From the cell containing the given text, extract its center point as (X, Y) coordinate. 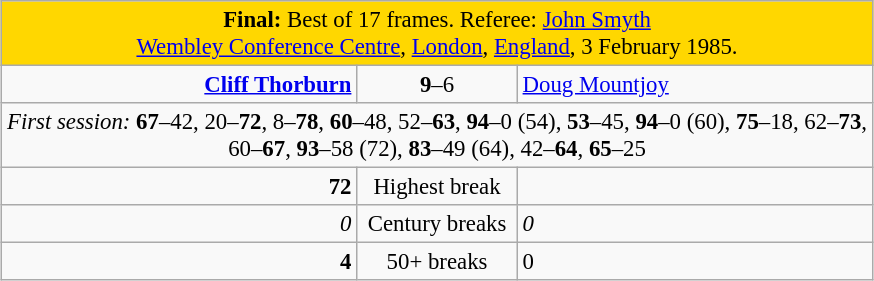
4 (179, 262)
Doug Mountjoy (695, 85)
Highest break (438, 187)
9–6 (438, 85)
First session: 67–42, 20–72, 8–78, 60–48, 52–63, 94–0 (54), 53–45, 94–0 (60), 75–18, 62–73, 60–67, 93–58 (72), 83–49 (64), 42–64, 65–25 (437, 136)
72 (179, 187)
Final: Best of 17 frames. Referee: John SmythWembley Conference Centre, London, England, 3 February 1985. (437, 34)
50+ breaks (438, 262)
Cliff Thorburn (179, 85)
Century breaks (438, 224)
